Locate the cell with the specified text and output its (x, y) center coordinate. 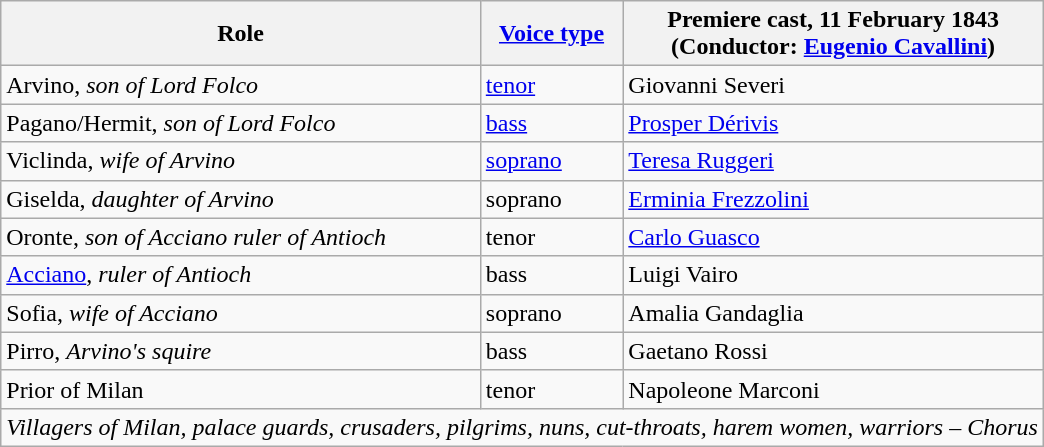
Acciano, ruler of Antioch (241, 275)
Role (241, 34)
Giovanni Severi (834, 85)
Gaetano Rossi (834, 351)
Giselda, daughter of Arvino (241, 199)
Prior of Milan (241, 389)
Erminia Frezzolini (834, 199)
Teresa Ruggeri (834, 161)
Luigi Vairo (834, 275)
Sofia, wife of Acciano (241, 313)
Villagers of Milan, palace guards, crusaders, pilgrims, nuns, cut-throats, harem women, warriors – Chorus (522, 427)
Prosper Dérivis (834, 123)
Pagano/Hermit, son of Lord Folco (241, 123)
Premiere cast, 11 February 1843(Conductor: Eugenio Cavallini) (834, 34)
Arvino, son of Lord Folco (241, 85)
Amalia Gandaglia (834, 313)
Oronte, son of Acciano ruler of Antioch (241, 237)
Voice type (552, 34)
Napoleone Marconi (834, 389)
Pirro, Arvino's squire (241, 351)
Carlo Guasco (834, 237)
Viclinda, wife of Arvino (241, 161)
